For the text-containing cell, return its midpoint in (x, y) coordinate format. 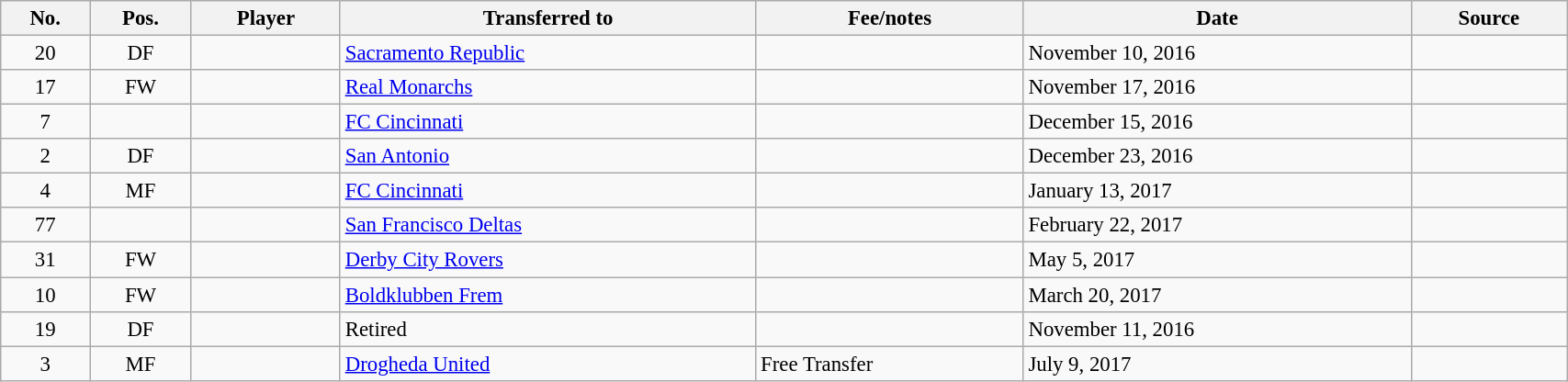
Boldklubben Frem (547, 295)
July 9, 2017 (1217, 364)
31 (46, 260)
17 (46, 87)
Sacramento Republic (547, 53)
3 (46, 364)
Retired (547, 329)
Free Transfer (889, 364)
Transferred to (547, 18)
November 11, 2016 (1217, 329)
March 20, 2017 (1217, 295)
Drogheda United (547, 364)
2 (46, 156)
Pos. (141, 18)
77 (46, 225)
7 (46, 122)
20 (46, 53)
4 (46, 191)
No. (46, 18)
San Francisco Deltas (547, 225)
November 17, 2016 (1217, 87)
February 22, 2017 (1217, 225)
Source (1489, 18)
10 (46, 295)
December 23, 2016 (1217, 156)
Player (265, 18)
November 10, 2016 (1217, 53)
19 (46, 329)
Real Monarchs (547, 87)
December 15, 2016 (1217, 122)
Date (1217, 18)
Derby City Rovers (547, 260)
Fee/notes (889, 18)
January 13, 2017 (1217, 191)
San Antonio (547, 156)
May 5, 2017 (1217, 260)
